Return the (X, Y) coordinate for the center point of the cell that contains the specified text.  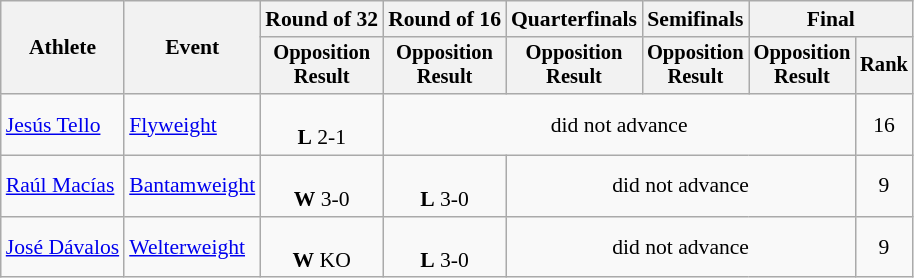
W KO (322, 248)
Athlete (62, 48)
Jesús Tello (62, 124)
Raúl Macías (62, 186)
José Dávalos (62, 248)
16 (884, 124)
Event (192, 48)
W 3-0 (322, 186)
Welterweight (192, 248)
Rank (884, 66)
Quarterfinals (574, 19)
Bantamweight (192, 186)
Semifinals (696, 19)
Final (831, 19)
Flyweight (192, 124)
L 2-1 (322, 124)
Round of 16 (444, 19)
Round of 32 (322, 19)
